Identify which cell holds the provided text, then report its [x, y] central coordinate. 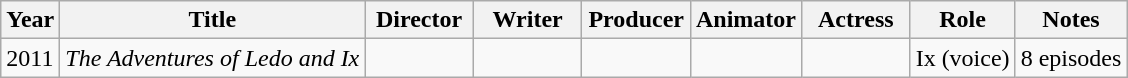
Writer [528, 20]
Actress [856, 20]
Role [962, 20]
Notes [1071, 20]
2011 [30, 58]
Director [420, 20]
The Adventures of Ledo and Ix [212, 58]
Animator [746, 20]
Ix (voice) [962, 58]
Title [212, 20]
8 episodes [1071, 58]
Producer [636, 20]
Year [30, 20]
